Return (X, Y) of the center of cell containing provided text 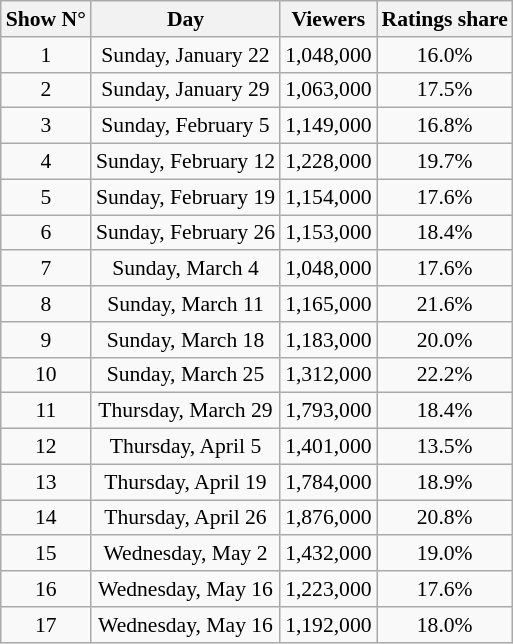
5 (46, 197)
Thursday, March 29 (186, 411)
10 (46, 375)
15 (46, 554)
1,223,000 (328, 589)
Wednesday, May 2 (186, 554)
Sunday, February 5 (186, 126)
1 (46, 55)
20.0% (445, 340)
1,063,000 (328, 90)
1,165,000 (328, 304)
1,876,000 (328, 518)
13.5% (445, 447)
18.0% (445, 625)
Sunday, February 19 (186, 197)
22.2% (445, 375)
2 (46, 90)
16.0% (445, 55)
1,793,000 (328, 411)
Sunday, March 25 (186, 375)
18.9% (445, 482)
1,153,000 (328, 233)
12 (46, 447)
1,192,000 (328, 625)
Thursday, April 26 (186, 518)
19.0% (445, 554)
9 (46, 340)
17.5% (445, 90)
1,228,000 (328, 162)
13 (46, 482)
Sunday, March 11 (186, 304)
1,401,000 (328, 447)
11 (46, 411)
8 (46, 304)
Sunday, March 4 (186, 269)
20.8% (445, 518)
1,312,000 (328, 375)
Day (186, 19)
Sunday, January 22 (186, 55)
1,154,000 (328, 197)
21.6% (445, 304)
Sunday, February 26 (186, 233)
Thursday, April 19 (186, 482)
Sunday, March 18 (186, 340)
Show N° (46, 19)
Ratings share (445, 19)
1,784,000 (328, 482)
7 (46, 269)
17 (46, 625)
3 (46, 126)
1,149,000 (328, 126)
4 (46, 162)
16.8% (445, 126)
Viewers (328, 19)
6 (46, 233)
19.7% (445, 162)
1,432,000 (328, 554)
Thursday, April 5 (186, 447)
14 (46, 518)
Sunday, January 29 (186, 90)
1,183,000 (328, 340)
16 (46, 589)
Sunday, February 12 (186, 162)
